Locate the cell with the specified text and output its (x, y) center coordinate. 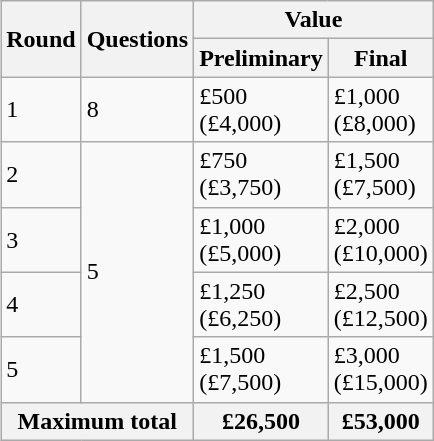
£26,500 (262, 421)
4 (41, 304)
£500 (£4,000) (262, 110)
£1,250 (£6,250) (262, 304)
£53,000 (380, 421)
Preliminary (262, 58)
£2,500 (£12,500) (380, 304)
Value (314, 20)
£3,000 (£15,000) (380, 370)
Round (41, 39)
1 (41, 110)
£1,000 (£5,000) (262, 240)
£1,000 (£8,000) (380, 110)
£750 (£3,750) (262, 174)
£2,000 (£10,000) (380, 240)
8 (137, 110)
3 (41, 240)
Questions (137, 39)
Maximum total (98, 421)
2 (41, 174)
Final (380, 58)
